Determine the [x, y] coordinate at the center of the cell enclosing the given text.  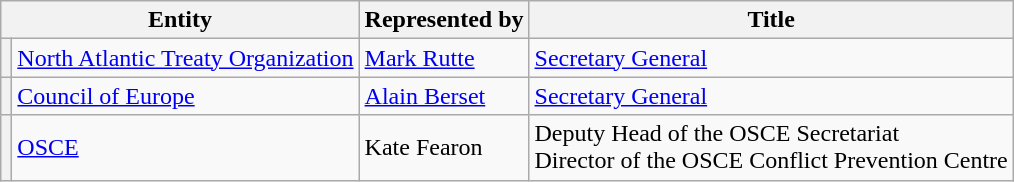
Alain Berset [444, 96]
North Atlantic Treaty Organization [186, 58]
Deputy Head of the OSCE SecretariatDirector of the OSCE Conflict Prevention Centre [771, 148]
Title [771, 20]
Entity [180, 20]
OSCE [186, 148]
Represented by [444, 20]
Kate Fearon [444, 148]
Mark Rutte [444, 58]
Council of Europe [186, 96]
